Pinpoint the cell where the given text exists, returning its [x, y] midpoint coordinate. 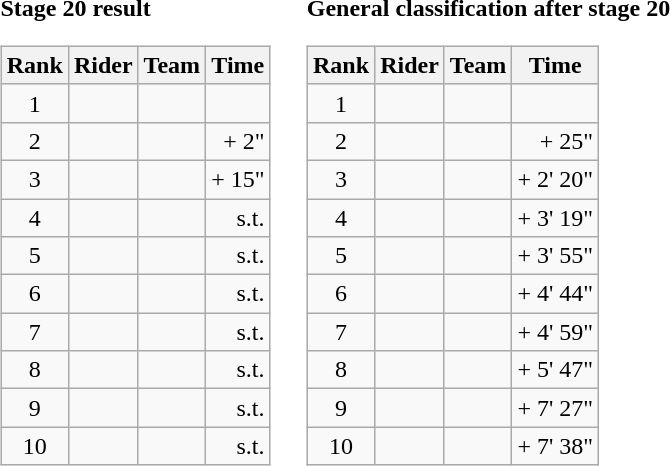
+ 7' 27" [556, 408]
+ 25" [556, 141]
+ 15" [238, 179]
+ 3' 19" [556, 217]
+ 5' 47" [556, 370]
+ 7' 38" [556, 446]
+ 2" [238, 141]
+ 4' 44" [556, 294]
+ 3' 55" [556, 256]
+ 4' 59" [556, 332]
+ 2' 20" [556, 179]
